Scan for the cell matching the given text and deliver its (X, Y) coordinate at center. 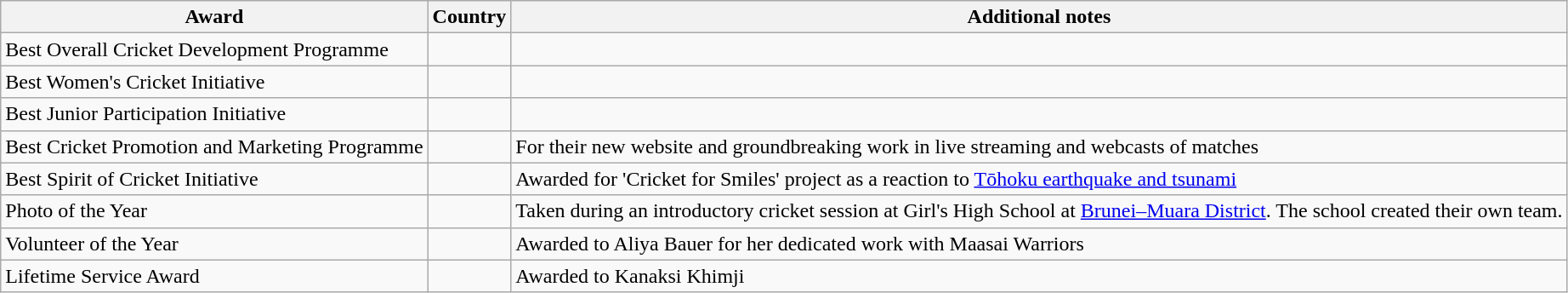
Photo of the Year (214, 211)
Best Women's Cricket Initiative (214, 82)
Award (214, 17)
Awarded to Kanaksi Khimji (1039, 276)
Best Overall Cricket Development Programme (214, 49)
Best Cricket Promotion and Marketing Programme (214, 146)
Best Junior Participation Initiative (214, 114)
Volunteer of the Year (214, 244)
Awarded to Aliya Bauer for her dedicated work with Maasai Warriors (1039, 244)
Country (469, 17)
Additional notes (1039, 17)
Best Spirit of Cricket Initiative (214, 179)
Lifetime Service Award (214, 276)
Taken during an introductory cricket session at Girl's High School at Brunei–Muara District. The school created their own team. (1039, 211)
Awarded for 'Cricket for Smiles' project as a reaction to Tōhoku earthquake and tsunami (1039, 179)
For their new website and groundbreaking work in live streaming and webcasts of matches (1039, 146)
